Provide the [x, y] coordinate of the cell's center where the given text is located.  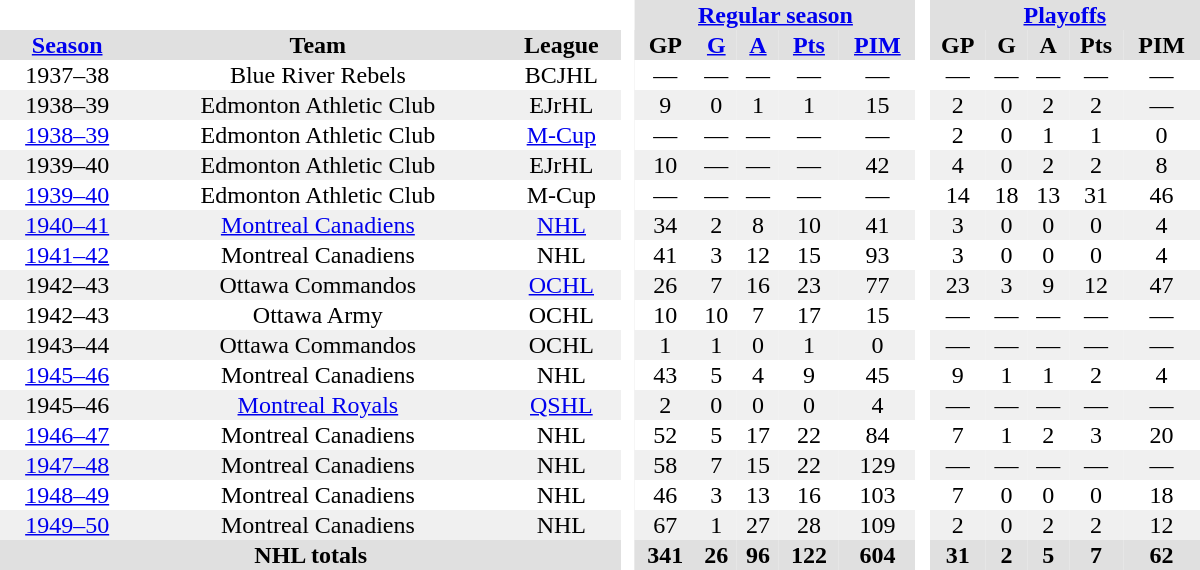
341 [665, 555]
604 [878, 555]
1946–47 [67, 435]
1937–38 [67, 75]
62 [1162, 555]
93 [878, 255]
96 [758, 555]
Montreal Royals [318, 405]
Regular season [775, 15]
QSHL [561, 405]
Blue River Rebels [318, 75]
47 [1162, 285]
1947–48 [67, 465]
Ottawa Army [318, 315]
BCJHL [561, 75]
67 [665, 525]
20 [1162, 435]
1941–42 [67, 255]
122 [809, 555]
109 [878, 525]
34 [665, 225]
45 [878, 375]
28 [809, 525]
43 [665, 375]
14 [958, 195]
1949–50 [67, 525]
27 [758, 525]
1940–41 [67, 225]
Team [318, 45]
Playoffs [1065, 15]
129 [878, 465]
84 [878, 435]
77 [878, 285]
58 [665, 465]
Season [67, 45]
42 [878, 165]
1948–49 [67, 495]
103 [878, 495]
52 [665, 435]
1943–44 [67, 345]
NHL totals [310, 555]
League [561, 45]
